Pinpoint the cell where the given text exists, returning its (X, Y) midpoint coordinate. 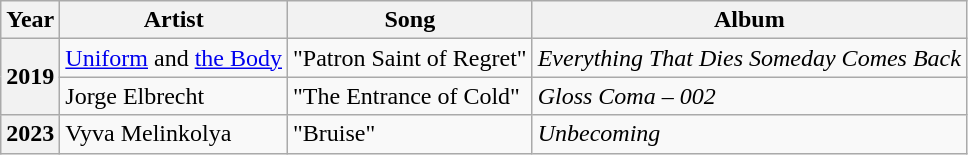
Year (30, 20)
"Bruise" (410, 134)
Jorge Elbrecht (174, 96)
Uniform and the Body (174, 58)
Vyva Melinkolya (174, 134)
Album (749, 20)
Unbecoming (749, 134)
Artist (174, 20)
Gloss Coma – 002 (749, 96)
2019 (30, 77)
"The Entrance of Cold" (410, 96)
2023 (30, 134)
"Patron Saint of Regret" (410, 58)
Song (410, 20)
Everything That Dies Someday Comes Back (749, 58)
